Pinpoint the cell where the given text exists, returning its (x, y) midpoint coordinate. 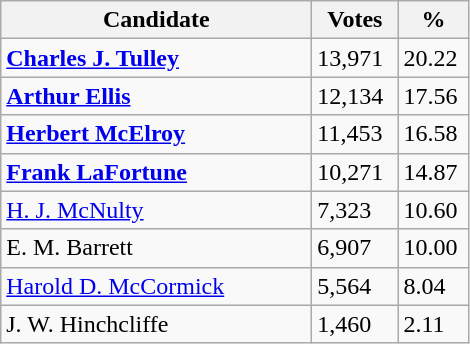
8.04 (434, 286)
Herbert McElroy (156, 134)
20.22 (434, 58)
Arthur Ellis (156, 96)
10.00 (434, 248)
Harold D. McCormick (156, 286)
12,134 (355, 96)
13,971 (355, 58)
% (434, 20)
1,460 (355, 324)
H. J. McNulty (156, 210)
Candidate (156, 20)
5,564 (355, 286)
17.56 (434, 96)
Votes (355, 20)
E. M. Barrett (156, 248)
11,453 (355, 134)
2.11 (434, 324)
10.60 (434, 210)
Frank LaFortune (156, 172)
J. W. Hinchcliffe (156, 324)
7,323 (355, 210)
16.58 (434, 134)
6,907 (355, 248)
10,271 (355, 172)
14.87 (434, 172)
Charles J. Tulley (156, 58)
